Return the [X, Y] coordinate for the center point of the cell that contains the specified text.  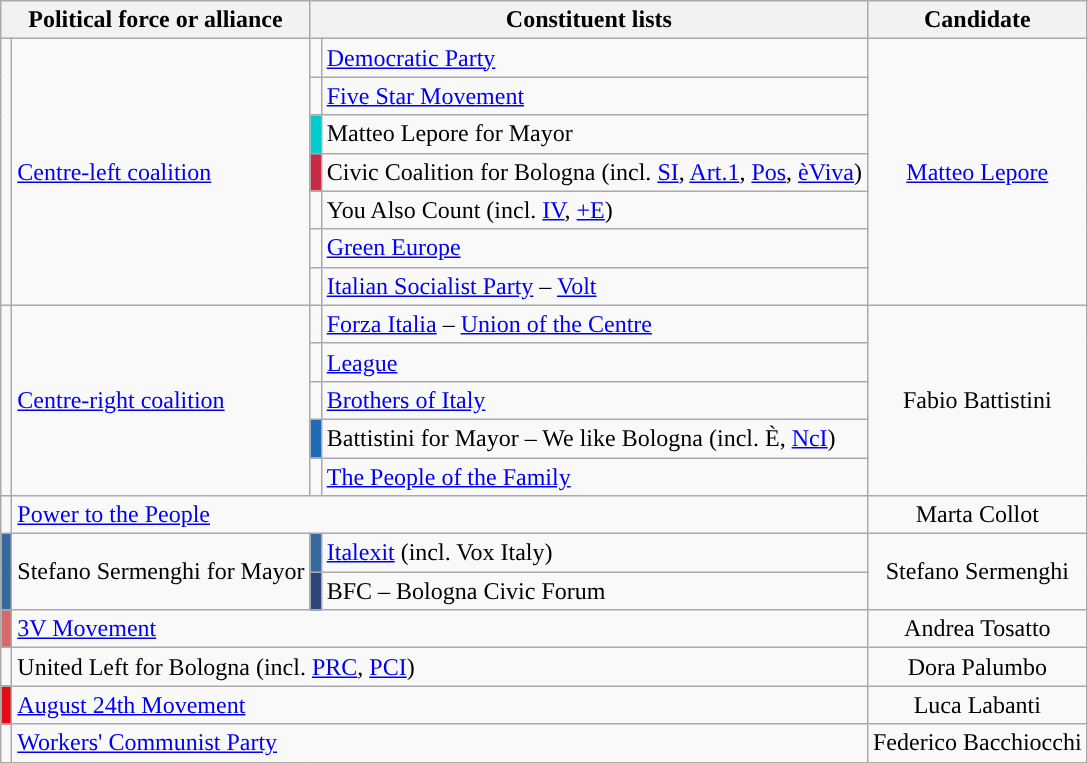
Five Star Movement [594, 96]
Luca Labanti [977, 705]
Marta Collot [977, 515]
Stefano Sermenghi for Mayor [161, 572]
Democratic Party [594, 58]
Power to the People [440, 515]
Workers' Communist Party [440, 743]
You Also Count (incl. IV, +E) [594, 210]
The People of the Family [594, 477]
Forza Italia – Union of the Centre [594, 324]
Centre-right coalition [161, 400]
Matteo Lepore [977, 172]
Green Europe [594, 248]
Andrea Tosatto [977, 629]
United Left for Bologna (incl. PRC, PCI) [440, 667]
BFC – Bologna Civic Forum [594, 591]
Constituent lists [588, 20]
Civic Coalition for Bologna (incl. SI, Art.1, Pos, èViva) [594, 172]
Political force or alliance [156, 20]
3V Movement [440, 629]
Stefano Sermenghi [977, 572]
Italexit (incl. Vox Italy) [594, 553]
Battistini for Mayor – We like Bologna (incl. È, NcI) [594, 438]
Dora Palumbo [977, 667]
League [594, 362]
Italian Socialist Party – Volt [594, 286]
Fabio Battistini [977, 400]
Brothers of Italy [594, 400]
Centre-left coalition [161, 172]
Matteo Lepore for Mayor [594, 134]
Candidate [977, 20]
August 24th Movement [440, 705]
Federico Bacchiocchi [977, 743]
